Capture the cell that displays the provided text and extract its (x, y) central coordinate. 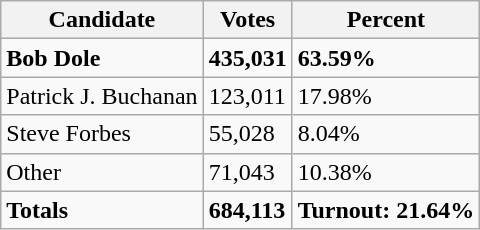
17.98% (386, 96)
435,031 (248, 58)
Percent (386, 20)
Bob Dole (102, 58)
Steve Forbes (102, 134)
123,011 (248, 96)
Other (102, 172)
8.04% (386, 134)
63.59% (386, 58)
684,113 (248, 210)
Totals (102, 210)
Patrick J. Buchanan (102, 96)
71,043 (248, 172)
Candidate (102, 20)
Turnout: 21.64% (386, 210)
55,028 (248, 134)
10.38% (386, 172)
Votes (248, 20)
